Extract the [x, y] coordinate from the center of the cell holding the provided text.  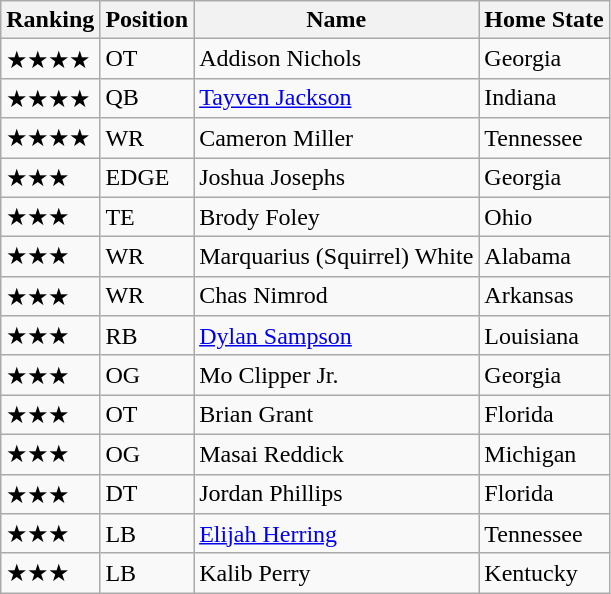
Marquarius (Squirrel) White [336, 257]
Name [336, 20]
Mo Clipper Jr. [336, 375]
Louisiana [544, 336]
Kalib Perry [336, 573]
QB [147, 98]
Alabama [544, 257]
Addison Nichols [336, 59]
Joshua Josephs [336, 178]
Chas Nimrod [336, 296]
Tayven Jackson [336, 98]
Dylan Sampson [336, 336]
DT [147, 494]
Michigan [544, 454]
Masai Reddick [336, 454]
TE [147, 217]
RB [147, 336]
Jordan Phillips [336, 494]
Ohio [544, 217]
EDGE [147, 178]
Brian Grant [336, 415]
Brody Foley [336, 217]
Position [147, 20]
Elijah Herring [336, 534]
Home State [544, 20]
Cameron Miller [336, 138]
Arkansas [544, 296]
Ranking [50, 20]
Indiana [544, 98]
Kentucky [544, 573]
